Output the [X, Y] coordinate of the center of the cell containing the given text.  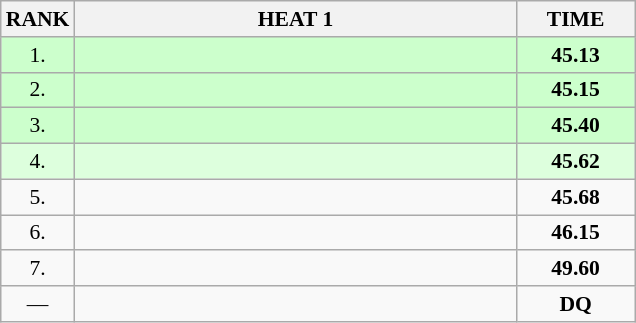
45.62 [576, 162]
TIME [576, 19]
RANK [38, 19]
7. [38, 269]
DQ [576, 304]
6. [38, 233]
2. [38, 90]
45.13 [576, 55]
3. [38, 126]
1. [38, 55]
45.68 [576, 197]
45.40 [576, 126]
49.60 [576, 269]
— [38, 304]
45.15 [576, 90]
46.15 [576, 233]
5. [38, 197]
4. [38, 162]
HEAT 1 [295, 19]
